Detect which cell encompasses the target text, then output its (X, Y) center coordinate. 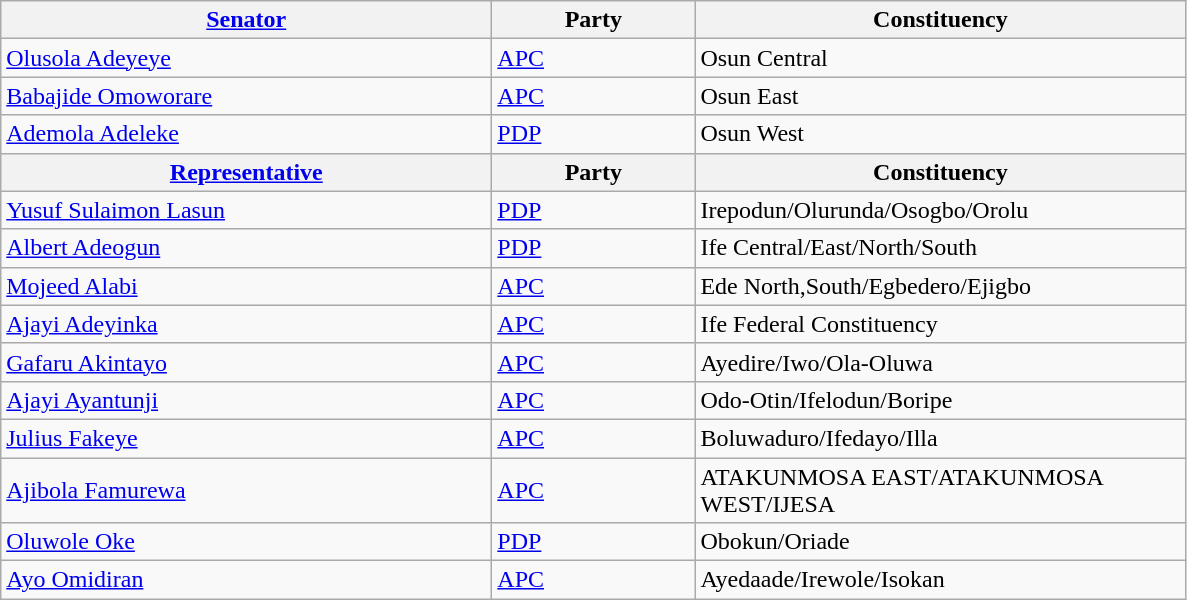
Osun Central (940, 58)
ATAKUNMOSA EAST/ATAKUNMOSA WEST/IJESA (940, 490)
Osun West (940, 134)
Boluwaduro/Ifedayo/Illa (940, 438)
Ajayi Ayantunji (246, 400)
Senator (246, 20)
Olusola Adeyeye (246, 58)
Yusuf Sulaimon Lasun (246, 210)
Ajayi Adeyinka (246, 324)
Odo-Otin/Ifelodun/Boripe (940, 400)
Obokun/Oriade (940, 542)
Ayedire/Iwo/Ola-Oluwa (940, 362)
Babajide Omoworare (246, 96)
Julius Fakeye (246, 438)
Albert Adeogun (246, 248)
Irepodun/Olurunda/Osogbo/Orolu (940, 210)
Ife Central/East/North/South (940, 248)
Representative (246, 172)
Ife Federal Constituency (940, 324)
Gafaru Akintayo (246, 362)
Ajibola Famurewa (246, 490)
Osun East (940, 96)
Ademola Adeleke (246, 134)
Oluwole Oke (246, 542)
Ayedaade/Irewole/Isokan (940, 580)
Mojeed Alabi (246, 286)
Ayo Omidiran (246, 580)
Ede North,South/Egbedero/Ejigbo (940, 286)
